Identify which cell holds the provided text, then report its (X, Y) central coordinate. 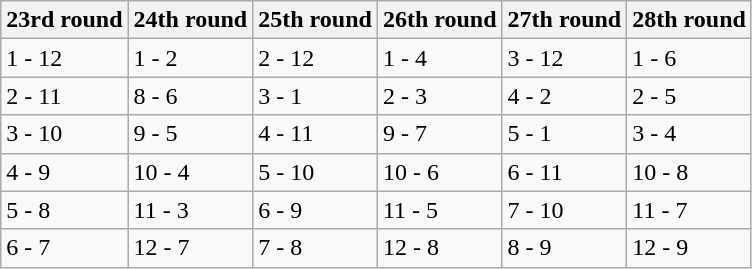
6 - 9 (316, 210)
9 - 5 (190, 134)
7 - 8 (316, 248)
12 - 9 (690, 248)
10 - 4 (190, 172)
3 - 10 (64, 134)
11 - 3 (190, 210)
7 - 10 (564, 210)
24th round (190, 20)
1 - 4 (440, 58)
2 - 3 (440, 96)
5 - 8 (64, 210)
5 - 10 (316, 172)
3 - 1 (316, 96)
11 - 7 (690, 210)
4 - 11 (316, 134)
23rd round (64, 20)
10 - 8 (690, 172)
4 - 2 (564, 96)
10 - 6 (440, 172)
4 - 9 (64, 172)
6 - 7 (64, 248)
5 - 1 (564, 134)
27th round (564, 20)
2 - 5 (690, 96)
2 - 12 (316, 58)
28th round (690, 20)
2 - 11 (64, 96)
1 - 6 (690, 58)
1 - 12 (64, 58)
26th round (440, 20)
3 - 12 (564, 58)
12 - 7 (190, 248)
6 - 11 (564, 172)
11 - 5 (440, 210)
1 - 2 (190, 58)
9 - 7 (440, 134)
8 - 6 (190, 96)
12 - 8 (440, 248)
8 - 9 (564, 248)
25th round (316, 20)
3 - 4 (690, 134)
